Find where the given text appears and provide that cell's center as (x, y) coordinate. 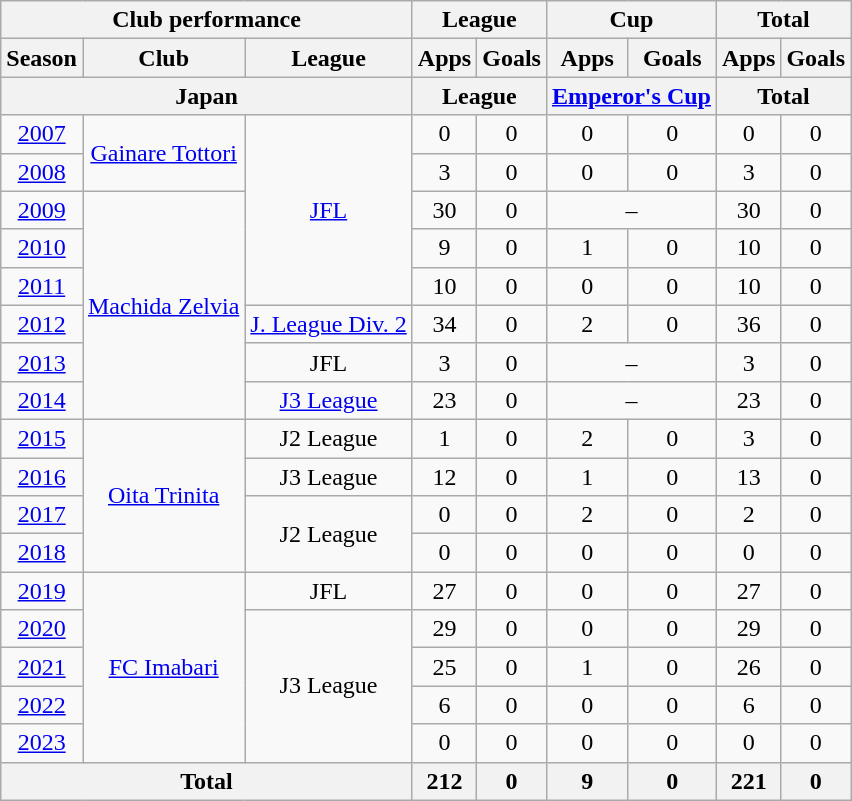
Machida Zelvia (163, 305)
2023 (42, 743)
Club (163, 58)
2017 (42, 515)
26 (748, 667)
Japan (207, 96)
34 (444, 324)
2019 (42, 591)
221 (748, 781)
2018 (42, 553)
2008 (42, 172)
2013 (42, 362)
FC Imabari (163, 667)
Club performance (207, 20)
2022 (42, 705)
2016 (42, 477)
13 (748, 477)
2011 (42, 286)
2020 (42, 629)
36 (748, 324)
2009 (42, 210)
12 (444, 477)
Gainare Tottori (163, 153)
212 (444, 781)
2010 (42, 248)
J. League Div. 2 (328, 324)
2015 (42, 438)
2014 (42, 400)
Emperor's Cup (631, 96)
Cup (631, 20)
2021 (42, 667)
2012 (42, 324)
2007 (42, 134)
25 (444, 667)
Season (42, 58)
Oita Trinita (163, 495)
